Search for the cell housing the specified text and yield its (X, Y) center coordinate. 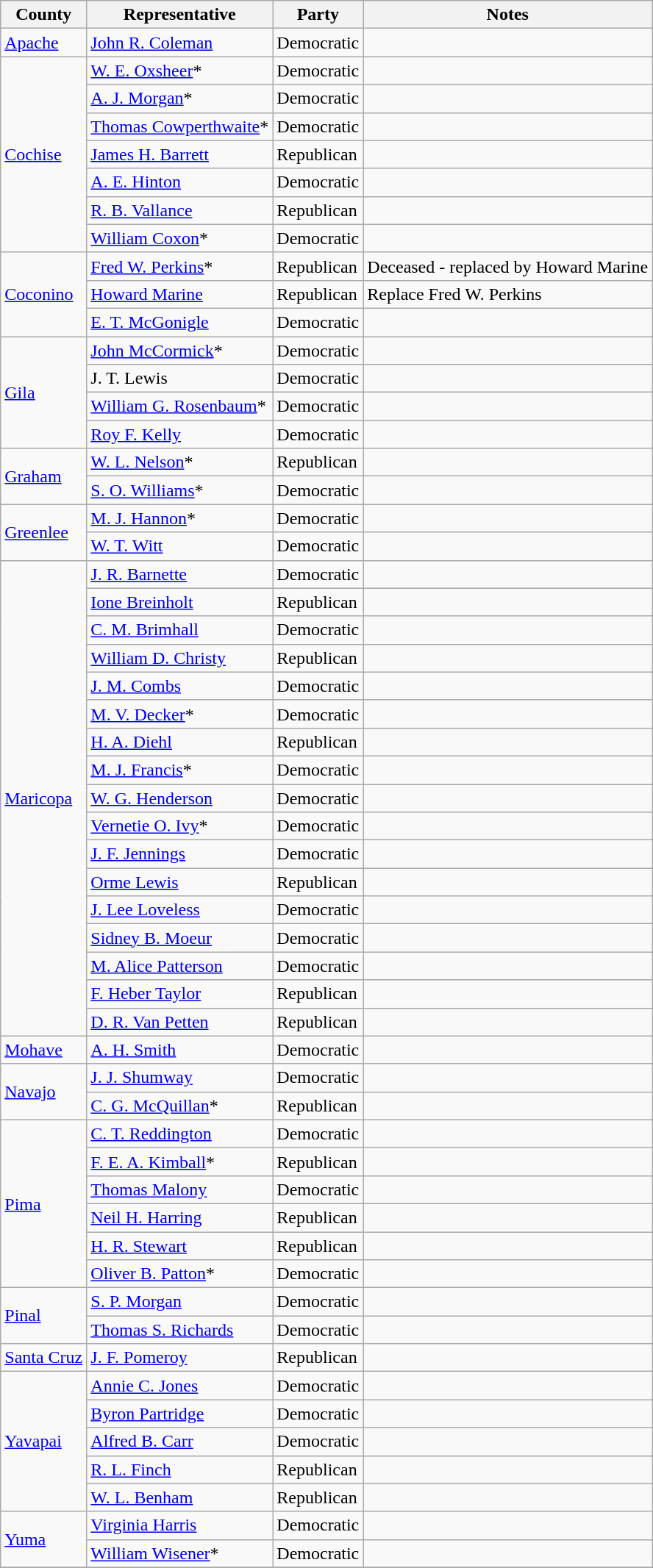
J. F. Jennings (179, 854)
J. R. Barnette (179, 574)
R. B. Vallance (179, 210)
M. V. Decker* (179, 714)
Sidney B. Moeur (179, 938)
Thomas Cowperthwaite* (179, 126)
H. A. Diehl (179, 742)
Annie C. Jones (179, 1386)
County (44, 15)
E. T. McGonigle (179, 322)
Byron Partridge (179, 1414)
Virginia Harris (179, 1525)
A. H. Smith (179, 1050)
Party (318, 15)
James H. Barrett (179, 154)
Alfred B. Carr (179, 1442)
Neil H. Harring (179, 1217)
Thomas Malony (179, 1189)
D. R. Van Petten (179, 1022)
Maricopa (44, 798)
Yavapai (44, 1442)
Pinal (44, 1316)
J. F. Pomeroy (179, 1358)
Vernetie O. Ivy* (179, 826)
W. T. Witt (179, 546)
Santa Cruz (44, 1358)
Representative (179, 15)
M. J. Hannon* (179, 518)
Orme Lewis (179, 882)
M. Alice Patterson (179, 966)
J. J. Shumway (179, 1078)
Greenlee (44, 532)
Roy F. Kelly (179, 434)
W. E. Oxsheer* (179, 71)
Howard Marine (179, 294)
W. L. Benham (179, 1497)
S. P. Morgan (179, 1302)
J. Lee Loveless (179, 910)
Ione Breinholt (179, 602)
F. Heber Taylor (179, 994)
R. L. Finch (179, 1469)
Yuma (44, 1539)
John McCormick* (179, 351)
Fred W. Perkins* (179, 266)
J. T. Lewis (179, 379)
Apache (44, 43)
William D. Christy (179, 658)
H. R. Stewart (179, 1246)
Notes (507, 15)
A. E. Hinton (179, 182)
Pima (44, 1203)
W. G. Henderson (179, 798)
Graham (44, 476)
A. J. Morgan* (179, 99)
William Coxon* (179, 238)
S. O. Williams* (179, 490)
M. J. Francis* (179, 770)
W. L. Nelson* (179, 462)
Mohave (44, 1050)
Oliver B. Patton* (179, 1274)
C. G. McQuillan* (179, 1106)
J. M. Combs (179, 686)
Coconino (44, 294)
Replace Fred W. Perkins (507, 294)
William Wisener* (179, 1553)
Cochise (44, 154)
William G. Rosenbaum* (179, 407)
F. E. A. Kimball* (179, 1161)
C. T. Reddington (179, 1134)
Gila (44, 393)
Thomas S. Richards (179, 1330)
Deceased - replaced by Howard Marine (507, 266)
Navajo (44, 1092)
C. M. Brimhall (179, 630)
John R. Coleman (179, 43)
